From the cell containing the given text, extract its center point as (x, y) coordinate. 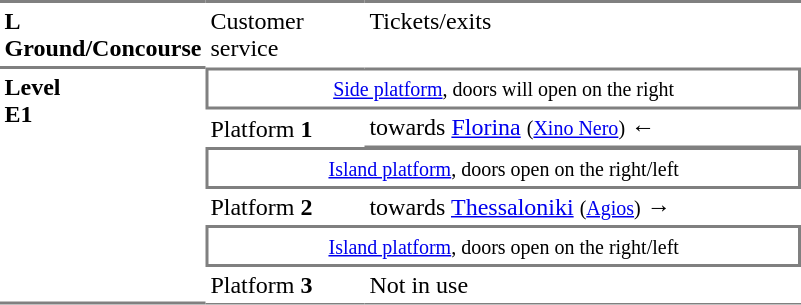
Platform 2 (286, 207)
LGround/Concourse (103, 34)
Platform 3 (286, 286)
Tickets/exits (583, 34)
LevelΕ1 (103, 187)
Customer service (286, 34)
towards Thessaloniki (Agios) → (583, 207)
Platform 1 (286, 129)
towards Florina (Xino Nero) ← (583, 129)
Not in use (583, 286)
